Search for the cell housing the specified text and yield its [x, y] center coordinate. 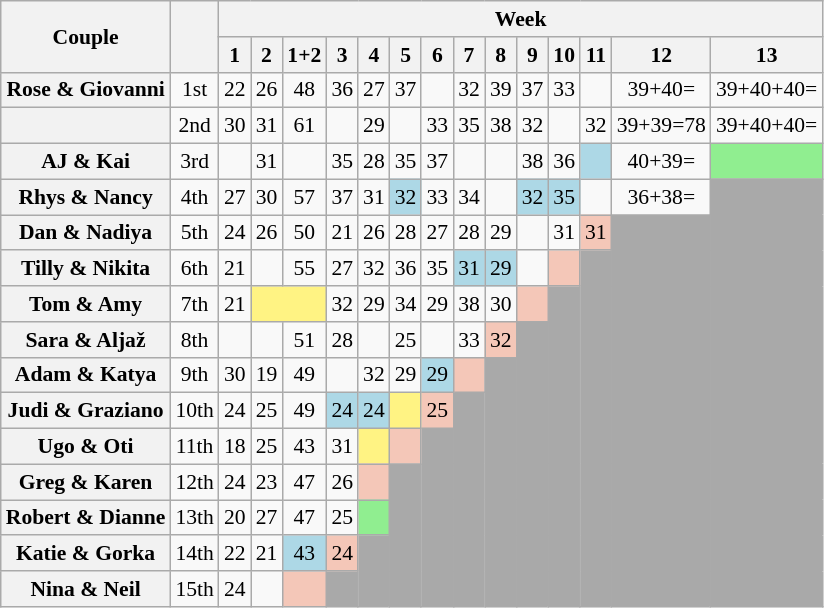
19 [267, 375]
Greg & Karen [86, 482]
Sara & Aljaž [86, 340]
11th [194, 447]
18 [235, 447]
61 [304, 126]
14th [194, 554]
6 [437, 55]
1st [194, 90]
39+39=78 [662, 126]
1 [235, 55]
23 [267, 482]
50 [304, 233]
57 [304, 197]
Dan & Nadiya [86, 233]
7th [194, 304]
Couple [86, 36]
12th [194, 482]
55 [304, 269]
5 [406, 55]
Tilly & Nikita [86, 269]
Katie & Gorka [86, 554]
2 [267, 55]
13th [194, 518]
9 [533, 55]
Week [520, 19]
13 [766, 55]
6th [194, 269]
1+2 [304, 55]
12 [662, 55]
7 [469, 55]
36+38= [662, 197]
40+39= [662, 162]
10 [564, 55]
5th [194, 233]
11 [596, 55]
Tom & Amy [86, 304]
Judi & Graziano [86, 411]
Robert & Dianne [86, 518]
4th [194, 197]
51 [304, 340]
Rhys & Nancy [86, 197]
2nd [194, 126]
Ugo & Oti [86, 447]
Rose & Giovanni [86, 90]
AJ & Kai [86, 162]
10th [194, 411]
Nina & Neil [86, 589]
8th [194, 340]
15th [194, 589]
Adam & Katya [86, 375]
3rd [194, 162]
48 [304, 90]
39+40= [662, 90]
20 [235, 518]
4 [374, 55]
3 [342, 55]
8 [501, 55]
39 [501, 90]
9th [194, 375]
